For the text-containing cell, return its midpoint in (x, y) coordinate format. 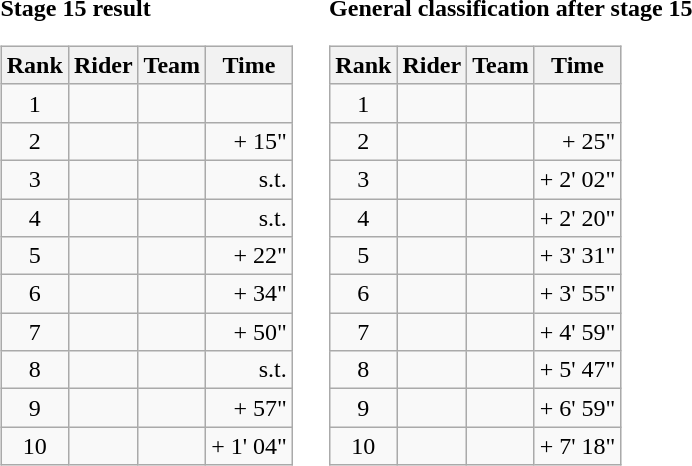
+ 3' 55" (578, 294)
+ 6' 59" (578, 408)
+ 1' 04" (250, 446)
+ 34" (250, 294)
+ 2' 20" (578, 217)
+ 25" (578, 141)
+ 5' 47" (578, 370)
+ 22" (250, 256)
+ 4' 59" (578, 332)
+ 2' 02" (578, 179)
+ 15" (250, 141)
+ 57" (250, 408)
+ 50" (250, 332)
+ 7' 18" (578, 446)
+ 3' 31" (578, 256)
